Detect which cell encompasses the target text, then output its [x, y] center coordinate. 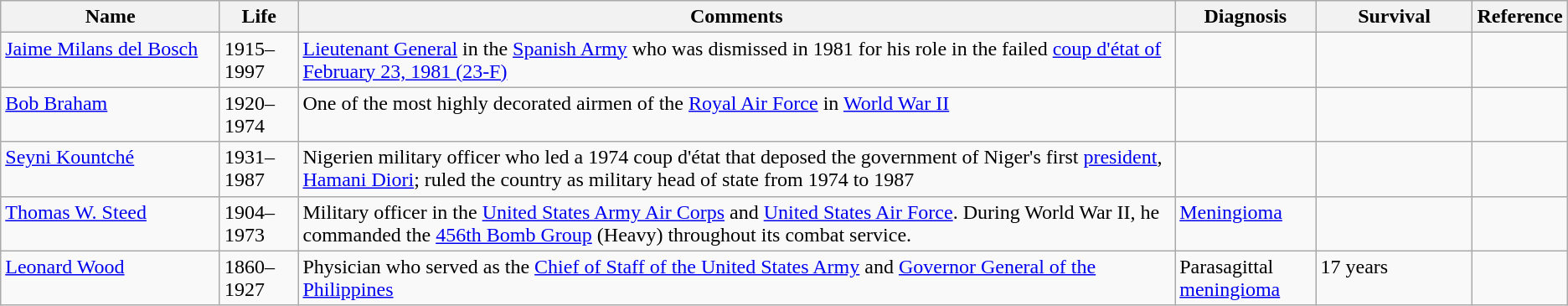
Reference [1519, 17]
Diagnosis [1246, 17]
Comments [737, 17]
Meningioma [1246, 223]
Bob Braham [111, 114]
1931–1987 [258, 169]
Physician who served as the Chief of Staff of the United States Army and Governor General of the Philippines [737, 278]
Name [111, 17]
1920–1974 [258, 114]
One of the most highly decorated airmen of the Royal Air Force in World War II [737, 114]
Jaime Milans del Bosch [111, 60]
1860–1927 [258, 278]
1904–1973 [258, 223]
Thomas W. Steed [111, 223]
Seyni Kountché [111, 169]
Survival [1394, 17]
Parasagittal meningioma [1246, 278]
17 years [1394, 278]
1915–1997 [258, 60]
Leonard Wood [111, 278]
Life [258, 17]
Lieutenant General in the Spanish Army who was dismissed in 1981 for his role in the failed coup d'état of February 23, 1981 (23-F) [737, 60]
